Extract the [x, y] coordinate from the center of the cell holding the provided text.  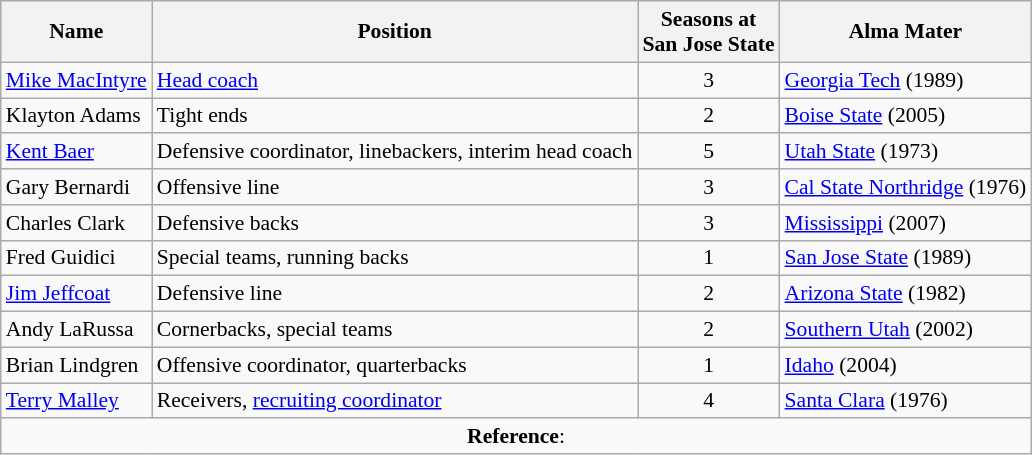
Reference: [516, 437]
Position [395, 32]
San Jose State (1989) [906, 258]
Head coach [395, 80]
Kent Baer [76, 152]
Gary Bernardi [76, 187]
Terry Malley [76, 401]
Charles Clark [76, 223]
Cal State Northridge (1976) [906, 187]
Name [76, 32]
Southern Utah (2002) [906, 330]
Arizona State (1982) [906, 294]
Offensive coordinator, quarterbacks [395, 365]
Mike MacIntyre [76, 80]
Defensive line [395, 294]
Klayton Adams [76, 116]
Offensive line [395, 187]
Andy LaRussa [76, 330]
Boise State (2005) [906, 116]
Defensive coordinator, linebackers, interim head coach [395, 152]
Idaho (2004) [906, 365]
4 [709, 401]
Santa Clara (1976) [906, 401]
Seasons atSan Jose State [709, 32]
Utah State (1973) [906, 152]
Alma Mater [906, 32]
Brian Lindgren [76, 365]
Mississippi (2007) [906, 223]
Defensive backs [395, 223]
Georgia Tech (1989) [906, 80]
5 [709, 152]
Special teams, running backs [395, 258]
Fred Guidici [76, 258]
Receivers, recruiting coordinator [395, 401]
Cornerbacks, special teams [395, 330]
Jim Jeffcoat [76, 294]
Tight ends [395, 116]
